Return [X, Y] of the center of cell containing provided text 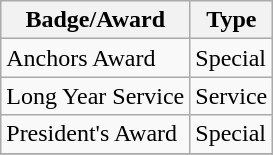
Service [232, 96]
Anchors Award [96, 58]
Long Year Service [96, 96]
President's Award [96, 134]
Badge/Award [96, 20]
Type [232, 20]
